Detect which cell encompasses the target text, then output its [x, y] center coordinate. 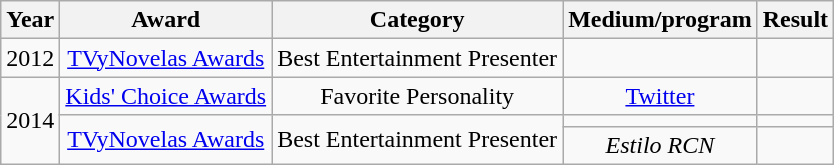
Kids' Choice Awards [166, 96]
Favorite Personality [418, 96]
Result [795, 20]
Award [166, 20]
2012 [30, 58]
Category [418, 20]
Medium/program [660, 20]
Year [30, 20]
2014 [30, 120]
Estilo RCN [660, 145]
Twitter [660, 96]
